Provide the (x, y) coordinate of the cell's center where the given text is located.  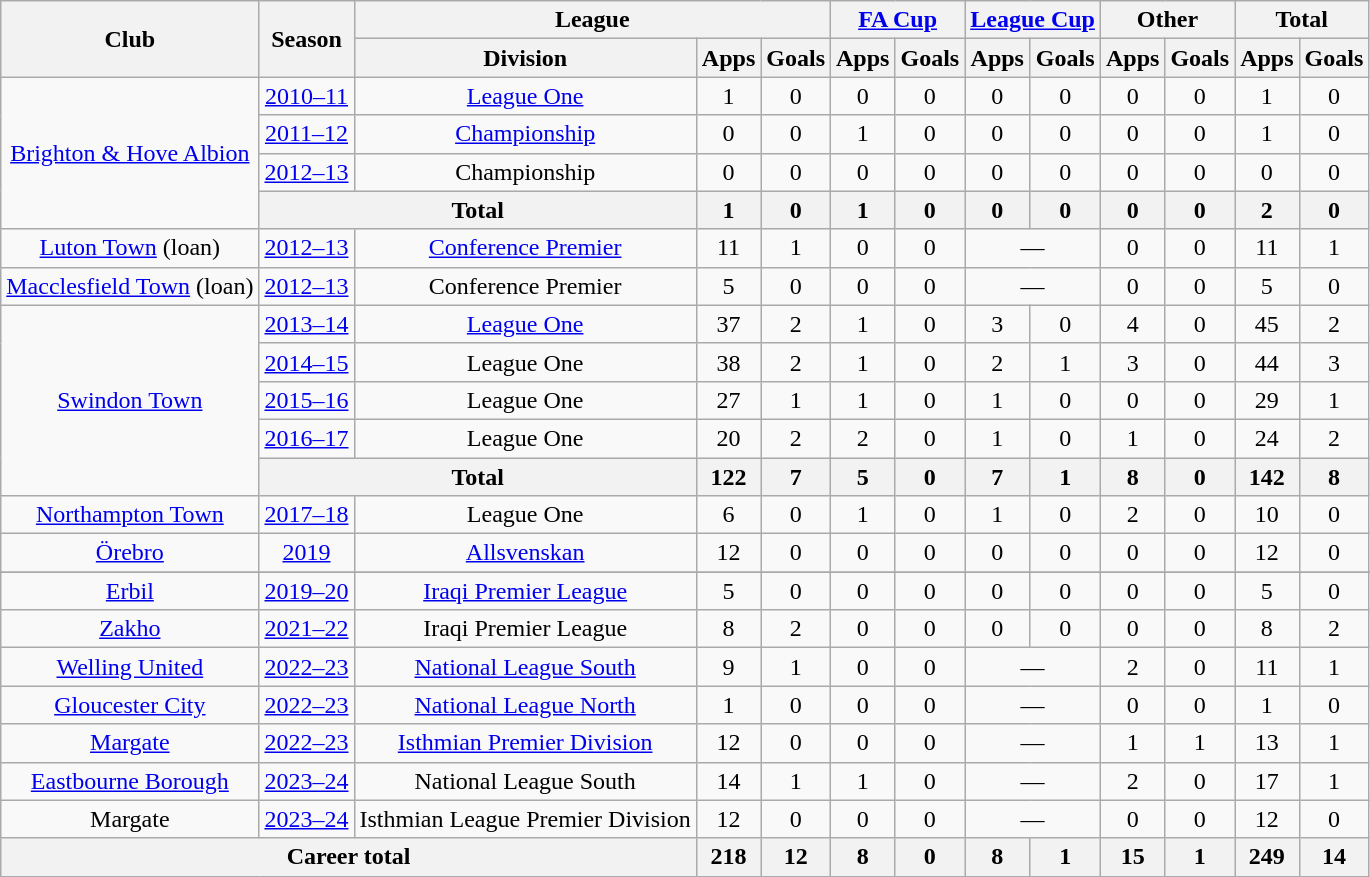
Eastbourne Borough (130, 781)
2019–20 (306, 591)
20 (728, 438)
249 (1267, 857)
27 (728, 400)
Brighton & Hove Albion (130, 153)
37 (728, 324)
10 (1267, 515)
29 (1267, 400)
Other (1167, 20)
2014–15 (306, 362)
2015–16 (306, 400)
Isthmian League Premier Division (525, 819)
2021–22 (306, 629)
League (592, 20)
2017–18 (306, 515)
122 (728, 477)
Welling United (130, 667)
45 (1267, 324)
17 (1267, 781)
Erbil (130, 591)
National League North (525, 705)
Luton Town (loan) (130, 248)
Northampton Town (130, 515)
24 (1267, 438)
Allsvenskan (525, 553)
13 (1267, 743)
Career total (349, 857)
Swindon Town (130, 400)
Gloucester City (130, 705)
6 (728, 515)
2013–14 (306, 324)
4 (1132, 324)
Örebro (130, 553)
142 (1267, 477)
Division (525, 58)
Zakho (130, 629)
Macclesfield Town (loan) (130, 286)
9 (728, 667)
2019 (306, 553)
Season (306, 39)
38 (728, 362)
2010–11 (306, 96)
2011–12 (306, 134)
Club (130, 39)
Isthmian Premier Division (525, 743)
League Cup (1033, 20)
218 (728, 857)
44 (1267, 362)
2016–17 (306, 438)
15 (1132, 857)
FA Cup (898, 20)
